Detect which cell encompasses the target text, then output its [X, Y] center coordinate. 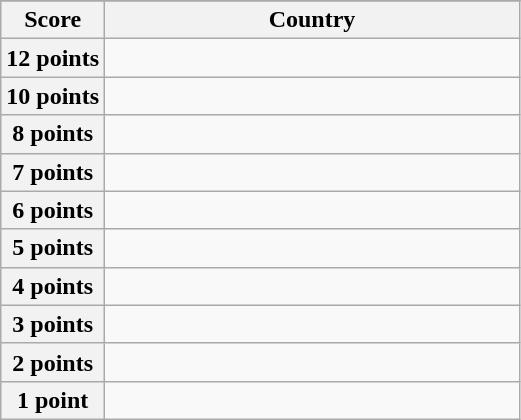
8 points [53, 134]
12 points [53, 58]
6 points [53, 210]
10 points [53, 96]
Country [312, 20]
7 points [53, 172]
Score [53, 20]
2 points [53, 362]
3 points [53, 324]
1 point [53, 400]
4 points [53, 286]
5 points [53, 248]
